Determine the [X, Y] coordinate at the center of the cell enclosing the given text.  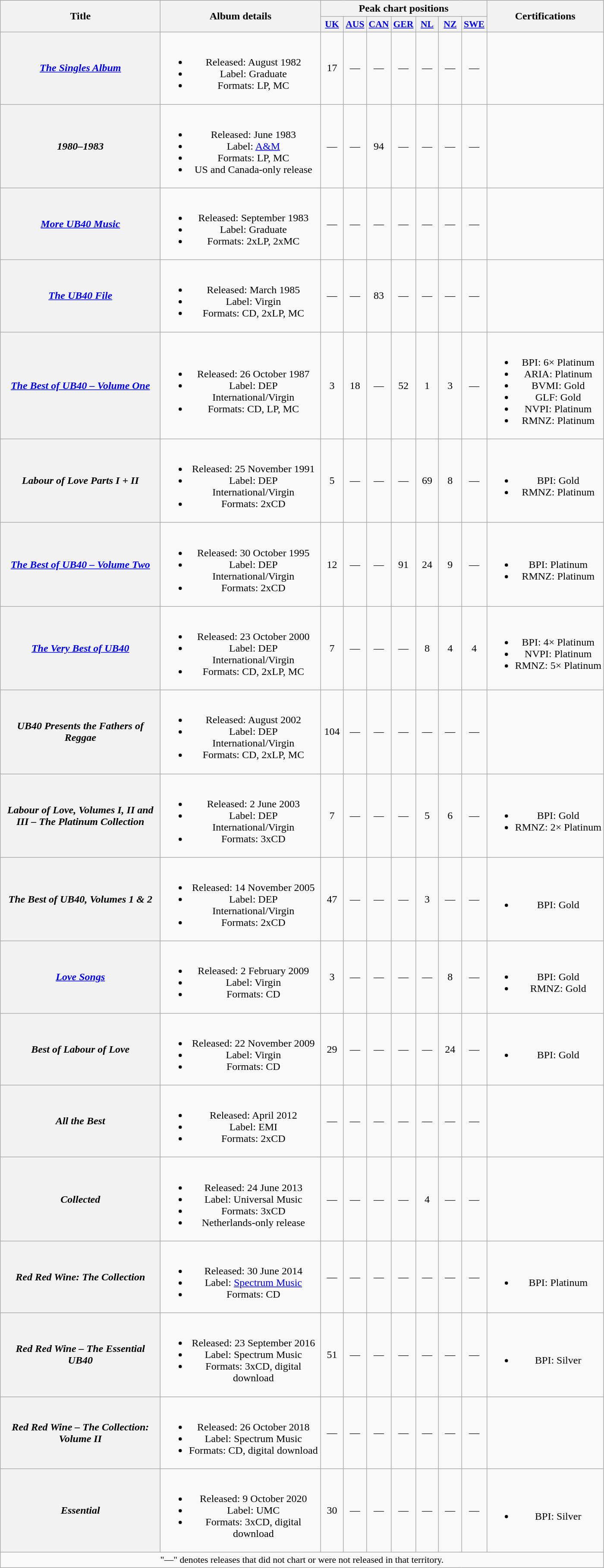
"—" denotes releases that did not chart or were not released in that territory. [302, 1560]
1 [427, 386]
AUS [355, 25]
Released: 23 September 2016Label: Spectrum MusicFormats: 3xCD, digital download [241, 1355]
UB40 Presents the Fathers of Reggae [80, 732]
69 [427, 481]
Released: 26 October 2018Label: Spectrum MusicFormats: CD, digital download [241, 1433]
Released: June 1983Label: A&MFormats: LP, MCUS and Canada-only release [241, 146]
9 [450, 564]
BPI: Platinum [545, 1276]
51 [332, 1355]
BPI: GoldRMNZ: Platinum [545, 481]
GER [403, 25]
Released: August 1982Label: GraduateFormats: LP, MC [241, 68]
52 [403, 386]
The Best of UB40 – Volume One [80, 386]
More UB40 Music [80, 224]
Love Songs [80, 977]
1980–1983 [80, 146]
Released: 24 June 2013Label: Universal MusicFormats: 3xCDNetherlands-only release [241, 1199]
94 [379, 146]
NZ [450, 25]
Released: 25 November 1991Label: DEP International/VirginFormats: 2xCD [241, 481]
Certifications [545, 16]
UK [332, 25]
Released: 23 October 2000Label: DEP International/VirginFormats: CD, 2xLP, MC [241, 648]
Labour of Love, Volumes I, II and III – The Platinum Collection [80, 815]
BPI: 4× PlatinumNVPI: PlatinumRMNZ: 5× Platinum [545, 648]
Released: 2 June 2003Label: DEP International/VirginFormats: 3xCD [241, 815]
12 [332, 564]
NL [427, 25]
Released: 30 June 2014Label: Spectrum MusicFormats: CD [241, 1276]
BPI: 6× PlatinumARIA: PlatinumBVMI: GoldGLF: GoldNVPI: PlatinumRMNZ: Platinum [545, 386]
The Singles Album [80, 68]
47 [332, 899]
BPI: GoldRMNZ: 2× Platinum [545, 815]
All the Best [80, 1121]
Essential [80, 1511]
Red Red Wine: The Collection [80, 1276]
Released: 26 October 1987Label: DEP International/VirginFormats: CD, LP, MC [241, 386]
Released: 9 October 2020Label: UMCFormats: 3xCD, digital download [241, 1511]
91 [403, 564]
SWE [474, 25]
BPI: PlatinumRMNZ: Platinum [545, 564]
Title [80, 16]
BPI: GoldRMNZ: Gold [545, 977]
Red Red Wine – The Essential UB40 [80, 1355]
Released: 30 October 1995Label: DEP International/VirginFormats: 2xCD [241, 564]
The Best of UB40 – Volume Two [80, 564]
Released: March 1985Label: VirginFormats: CD, 2xLP, MC [241, 296]
Released: 2 February 2009Label: VirginFormats: CD [241, 977]
6 [450, 815]
Released: 22 November 2009Label: VirginFormats: CD [241, 1049]
17 [332, 68]
29 [332, 1049]
83 [379, 296]
Peak chart positions [404, 9]
The Very Best of UB40 [80, 648]
Released: August 2002Label: DEP International/VirginFormats: CD, 2xLP, MC [241, 732]
Labour of Love Parts I + II [80, 481]
Best of Labour of Love [80, 1049]
Collected [80, 1199]
The Best of UB40, Volumes 1 & 2 [80, 899]
18 [355, 386]
104 [332, 732]
Released: September 1983Label: GraduateFormats: 2xLP, 2xMC [241, 224]
Red Red Wine – The Collection: Volume II [80, 1433]
Released: 14 November 2005Label: DEP International/VirginFormats: 2xCD [241, 899]
Released: April 2012Label: EMIFormats: 2xCD [241, 1121]
30 [332, 1511]
CAN [379, 25]
Album details [241, 16]
The UB40 File [80, 296]
